Output the [X, Y] coordinate of the center of the cell containing the given text.  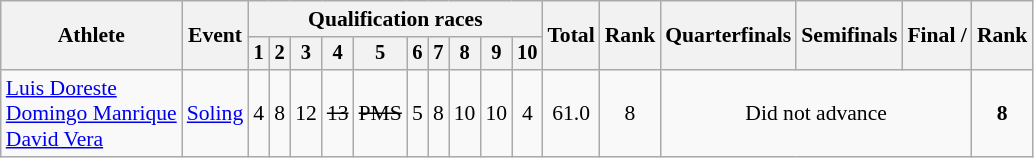
Athlete [92, 36]
6 [418, 54]
Quarterfinals [728, 36]
9 [496, 54]
3 [306, 54]
Event [216, 36]
7 [438, 54]
13 [338, 114]
12 [306, 114]
PMS [380, 114]
1 [258, 54]
Semifinals [849, 36]
Soling [216, 114]
Total [570, 36]
Final / [937, 36]
Qualification races [395, 19]
61.0 [570, 114]
Luis DoresteDomingo ManriqueDavid Vera [92, 114]
2 [280, 54]
Did not advance [816, 114]
